Determine the [x, y] coordinate at the center of the cell enclosing the given text.  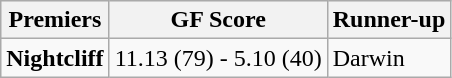
Nightcliff [55, 58]
GF Score [218, 20]
Runner-up [389, 20]
Premiers [55, 20]
Darwin [389, 58]
11.13 (79) - 5.10 (40) [218, 58]
